Extract the (x, y) coordinate from the center of the cell holding the provided text.  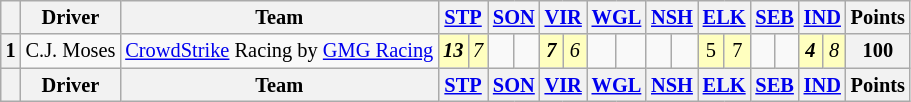
13 (453, 51)
100 (878, 51)
C.J. Moses (71, 51)
4 (811, 51)
8 (834, 51)
1 (11, 51)
CrowdStrike Racing by GMG Racing (279, 51)
6 (575, 51)
5 (711, 51)
